For the text-containing cell, return its midpoint in [x, y] coordinate format. 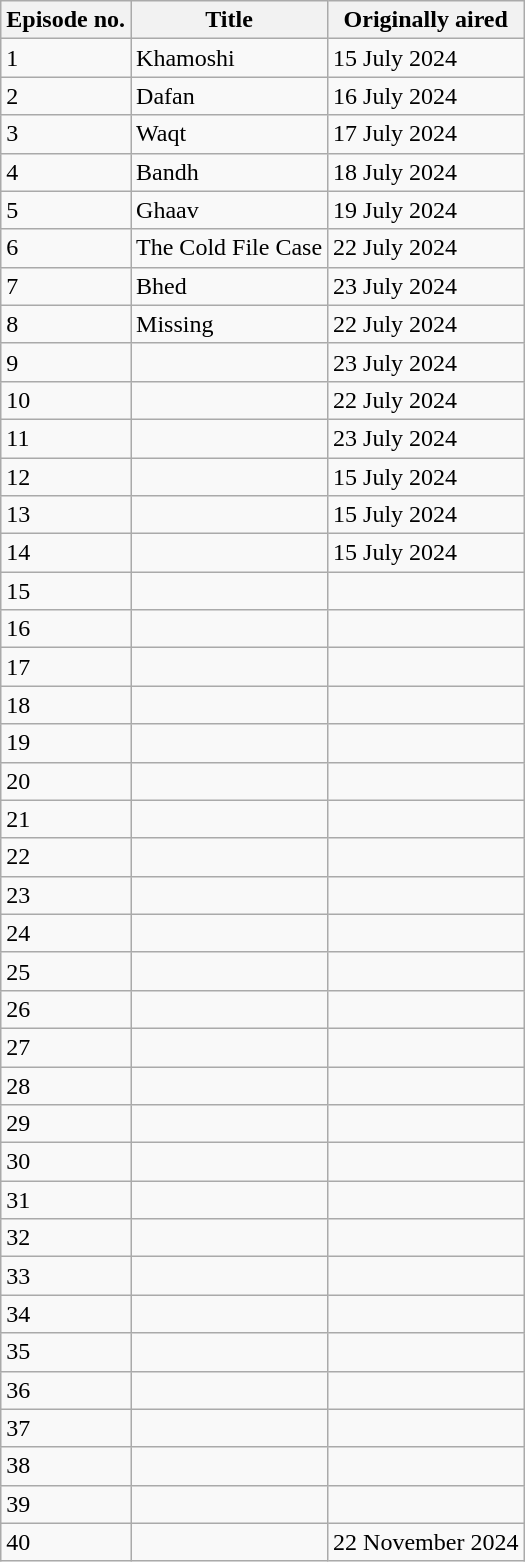
36 [66, 1390]
Bhed [230, 286]
31 [66, 1200]
11 [66, 438]
40 [66, 1542]
10 [66, 400]
14 [66, 553]
27 [66, 1047]
5 [66, 210]
19 July 2024 [426, 210]
29 [66, 1124]
Originally aired [426, 20]
25 [66, 971]
17 [66, 667]
22 November 2024 [426, 1542]
26 [66, 1009]
23 [66, 895]
3 [66, 134]
1 [66, 58]
Episode no. [66, 20]
30 [66, 1162]
33 [66, 1276]
21 [66, 819]
18 July 2024 [426, 172]
The Cold File Case [230, 248]
19 [66, 743]
18 [66, 705]
8 [66, 324]
Dafan [230, 96]
Khamoshi [230, 58]
32 [66, 1238]
34 [66, 1314]
6 [66, 248]
16 July 2024 [426, 96]
7 [66, 286]
24 [66, 933]
Bandh [230, 172]
38 [66, 1466]
15 [66, 591]
2 [66, 96]
4 [66, 172]
9 [66, 362]
12 [66, 477]
37 [66, 1428]
Waqt [230, 134]
28 [66, 1085]
Missing [230, 324]
Title [230, 20]
35 [66, 1352]
Ghaav [230, 210]
39 [66, 1504]
16 [66, 629]
22 [66, 857]
13 [66, 515]
20 [66, 781]
17 July 2024 [426, 134]
